Extract the (x, y) coordinate from the center of the cell holding the provided text.  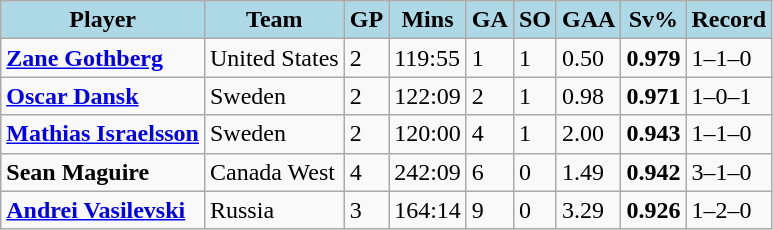
242:09 (428, 172)
1.49 (588, 172)
1–2–0 (729, 210)
0.971 (654, 96)
Sv% (654, 20)
122:09 (428, 96)
0.50 (588, 58)
Oscar Dansk (103, 96)
Mathias Israelsson (103, 134)
0.926 (654, 210)
GP (366, 20)
Team (274, 20)
0.98 (588, 96)
GA (490, 20)
Mins (428, 20)
0.942 (654, 172)
Record (729, 20)
6 (490, 172)
120:00 (428, 134)
Canada West (274, 172)
Player (103, 20)
Russia (274, 210)
2.00 (588, 134)
SO (534, 20)
0.943 (654, 134)
3 (366, 210)
9 (490, 210)
119:55 (428, 58)
0.979 (654, 58)
1–0–1 (729, 96)
3–1–0 (729, 172)
GAA (588, 20)
Zane Gothberg (103, 58)
3.29 (588, 210)
United States (274, 58)
Andrei Vasilevski (103, 210)
Sean Maguire (103, 172)
164:14 (428, 210)
